From the cell containing the given text, extract its center point as [x, y] coordinate. 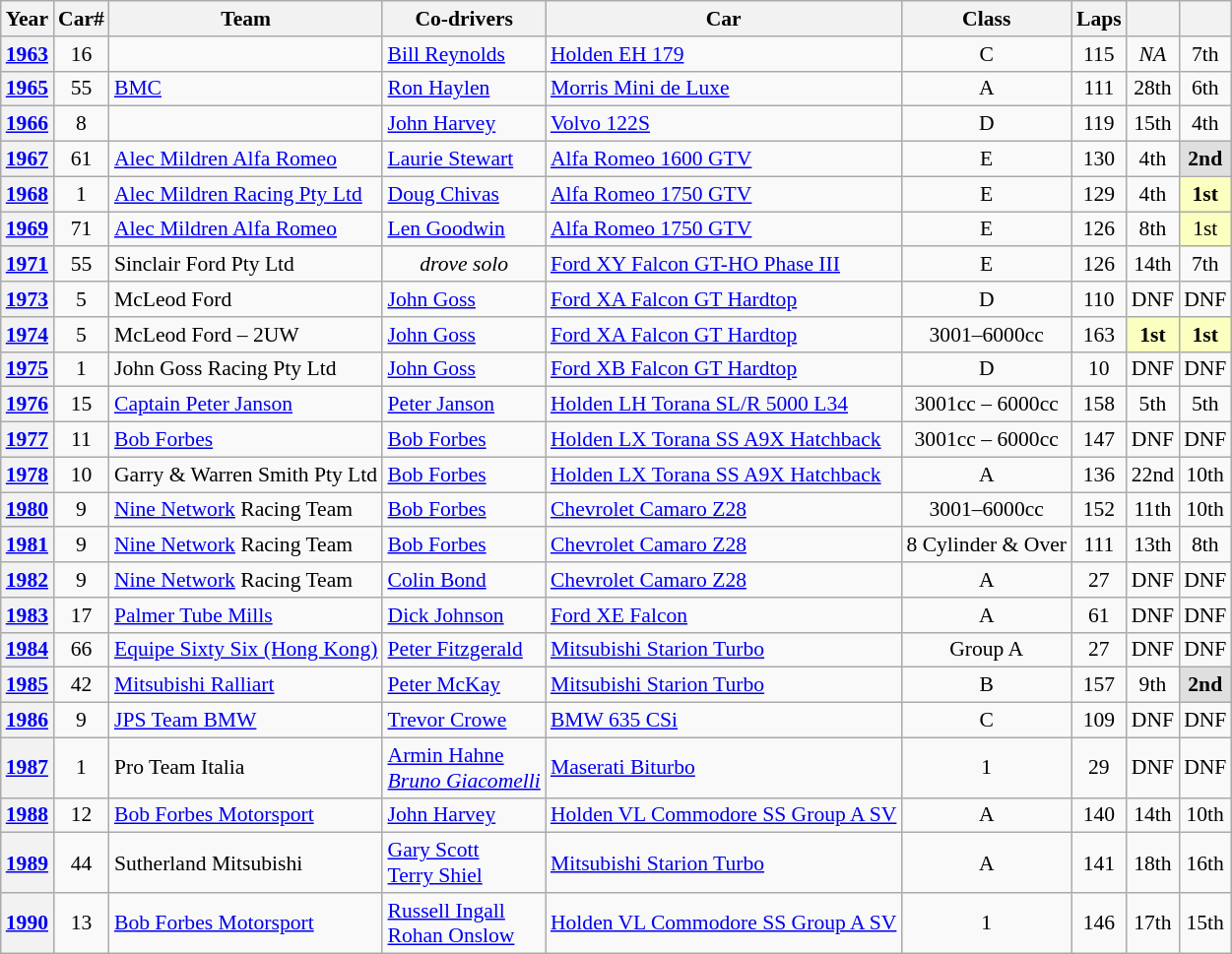
1983 [28, 615]
16 [81, 54]
Sinclair Ford Pty Ltd [246, 265]
Palmer Tube Mills [246, 615]
Armin Hahne Bruno Giacomelli [463, 768]
Garry & Warren Smith Pty Ltd [246, 475]
158 [1099, 405]
1984 [28, 650]
9th [1152, 685]
1988 [28, 815]
1975 [28, 369]
McLeod Ford [246, 299]
1980 [28, 510]
152 [1099, 510]
drove solo [463, 265]
1990 [28, 923]
Car# [81, 19]
17 [81, 615]
147 [1099, 440]
1977 [28, 440]
Doug Chivas [463, 194]
Ron Haylen [463, 89]
13th [1152, 545]
130 [1099, 159]
Car [724, 19]
1981 [28, 545]
Alec Mildren Racing Pty Ltd [246, 194]
Group A [987, 650]
1987 [28, 768]
1971 [28, 265]
1967 [28, 159]
JPS Team BMW [246, 721]
Pro Team Italia [246, 768]
Laurie Stewart [463, 159]
140 [1099, 815]
146 [1099, 923]
1985 [28, 685]
141 [1099, 862]
McLeod Ford – 2UW [246, 335]
129 [1099, 194]
Holden EH 179 [724, 54]
Peter Janson [463, 405]
Laps [1099, 19]
Ford XE Falcon [724, 615]
Equipe Sixty Six (Hong Kong) [246, 650]
Mitsubishi Ralliart [246, 685]
Volvo 122S [724, 124]
1974 [28, 335]
B [987, 685]
66 [81, 650]
Colin Bond [463, 580]
11th [1152, 510]
1969 [28, 229]
1976 [28, 405]
8 [81, 124]
Russell Ingall Rohan Onslow [463, 923]
42 [81, 685]
12 [81, 815]
109 [1099, 721]
Holden LH Torana SL/R 5000 L34 [724, 405]
Gary Scott Terry Shiel [463, 862]
Co-drivers [463, 19]
15 [81, 405]
17th [1152, 923]
44 [81, 862]
1968 [28, 194]
28th [1152, 89]
163 [1099, 335]
8 Cylinder & Over [987, 545]
1989 [28, 862]
1966 [28, 124]
119 [1099, 124]
Peter Fitzgerald [463, 650]
Team [246, 19]
157 [1099, 685]
11 [81, 440]
1965 [28, 89]
John Goss Racing Pty Ltd [246, 369]
Dick Johnson [463, 615]
1986 [28, 721]
22nd [1152, 475]
110 [1099, 299]
Maserati Biturbo [724, 768]
BMC [246, 89]
NA [1152, 54]
115 [1099, 54]
1982 [28, 580]
13 [81, 923]
29 [1099, 768]
Bill Reynolds [463, 54]
Peter McKay [463, 685]
18th [1152, 862]
1973 [28, 299]
1963 [28, 54]
Len Goodwin [463, 229]
Ford XB Falcon GT Hardtop [724, 369]
Year [28, 19]
136 [1099, 475]
16th [1205, 862]
Captain Peter Janson [246, 405]
Alfa Romeo 1600 GTV [724, 159]
6th [1205, 89]
BMW 635 CSi [724, 721]
71 [81, 229]
Class [987, 19]
Trevor Crowe [463, 721]
Sutherland Mitsubishi [246, 862]
Ford XY Falcon GT-HO Phase III [724, 265]
Morris Mini de Luxe [724, 89]
1978 [28, 475]
